Output the [x, y] coordinate of the center of the cell containing the given text.  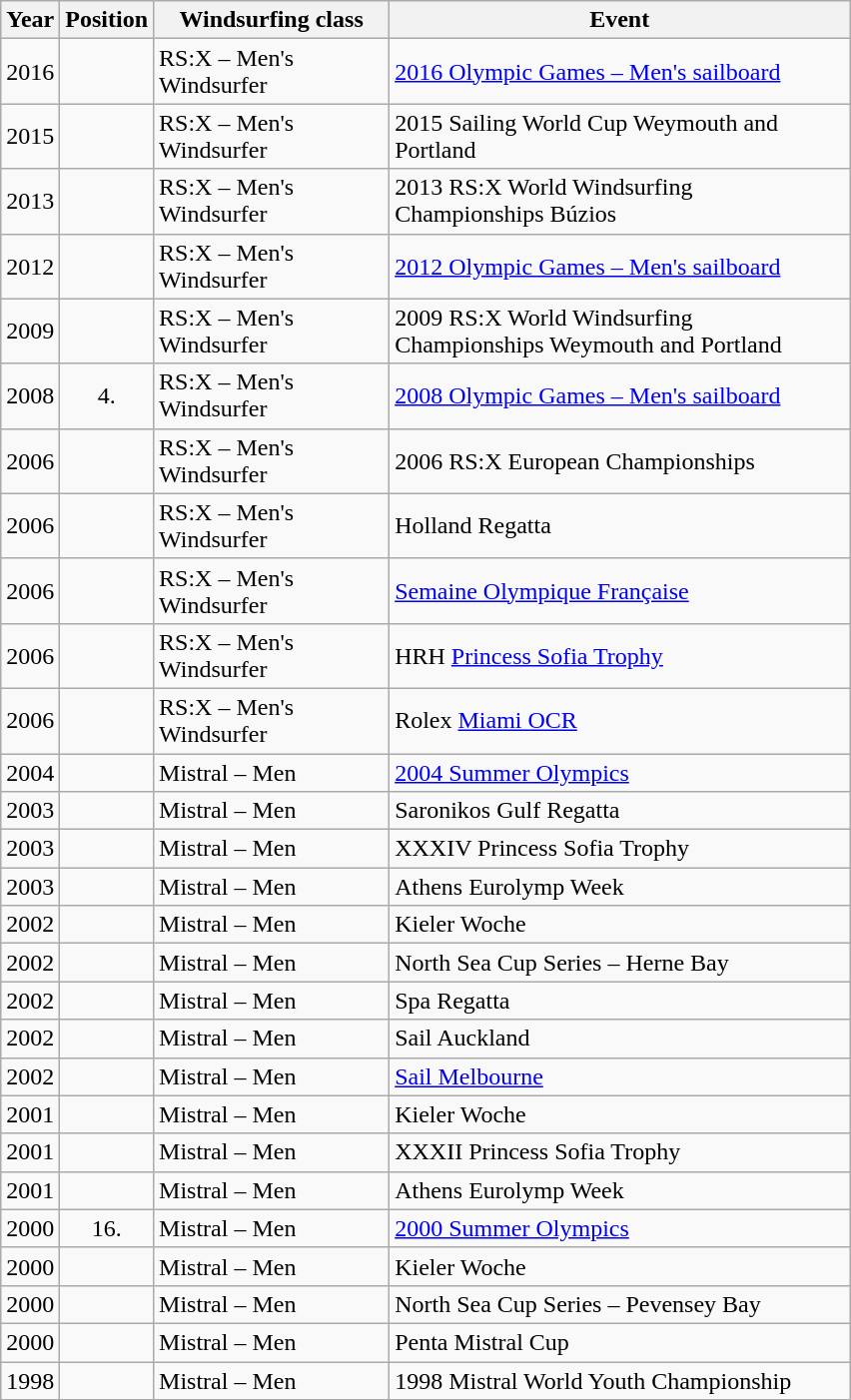
Penta Mistral Cup [619, 1342]
2015 [30, 136]
Windsurfing class [272, 20]
2004 Summer Olympics [619, 772]
North Sea Cup Series – Herne Bay [619, 963]
Spa Regatta [619, 1001]
Semaine Olympique Française [619, 591]
North Sea Cup Series – Pevensey Bay [619, 1304]
Sail Melbourne [619, 1076]
2016 Olympic Games – Men's sailboard [619, 72]
4. [107, 395]
2004 [30, 772]
2009 RS:X World Windsurfing Championships Weymouth and Portland [619, 332]
2008 Olympic Games – Men's sailboard [619, 395]
2000 Summer Olympics [619, 1228]
2013 RS:X World Windsurfing Championships Búzios [619, 202]
XXXII Princess Sofia Trophy [619, 1152]
2009 [30, 332]
Rolex Miami OCR [619, 721]
2012 [30, 266]
Position [107, 20]
1998 [30, 1381]
Sail Auckland [619, 1039]
2008 [30, 395]
Saronikos Gulf Regatta [619, 811]
1998 Mistral World Youth Championship [619, 1381]
Event [619, 20]
XXXIV Princess Sofia Trophy [619, 849]
2006 RS:X European Championships [619, 461]
2016 [30, 72]
Year [30, 20]
2015 Sailing World Cup Weymouth and Portland [619, 136]
Holland Regatta [619, 525]
2012 Olympic Games – Men's sailboard [619, 266]
HRH Princess Sofia Trophy [619, 655]
16. [107, 1228]
2013 [30, 202]
